Return [x, y] of the center of cell containing provided text 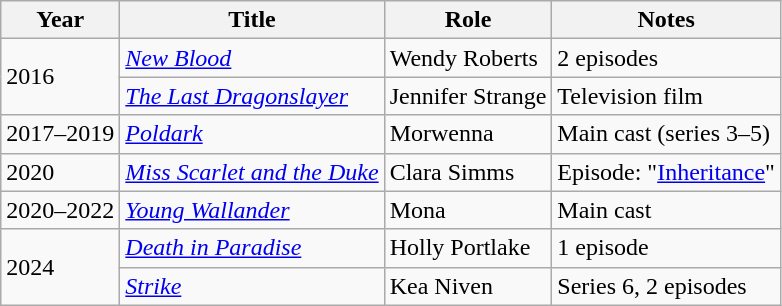
The Last Dragonslayer [252, 96]
Clara Simms [468, 172]
Series 6, 2 episodes [666, 286]
New Blood [252, 58]
Poldark [252, 134]
Title [252, 20]
Holly Portlake [468, 248]
Miss Scarlet and the Duke [252, 172]
Mona [468, 210]
Death in Paradise [252, 248]
Main cast (series 3–5) [666, 134]
2017–2019 [60, 134]
Notes [666, 20]
Strike [252, 286]
Role [468, 20]
2016 [60, 77]
2024 [60, 267]
Young Wallander [252, 210]
2020–2022 [60, 210]
Episode: "Inheritance" [666, 172]
1 episode [666, 248]
Main cast [666, 210]
Television film [666, 96]
Year [60, 20]
Kea Niven [468, 286]
Jennifer Strange [468, 96]
2 episodes [666, 58]
Morwenna [468, 134]
Wendy Roberts [468, 58]
2020 [60, 172]
